Locate the cell with the specified text and output its [X, Y] center coordinate. 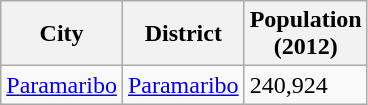
Population(2012) [306, 34]
District [183, 34]
City [62, 34]
240,924 [306, 85]
